Determine the (X, Y) coordinate at the center of the cell enclosing the given text.  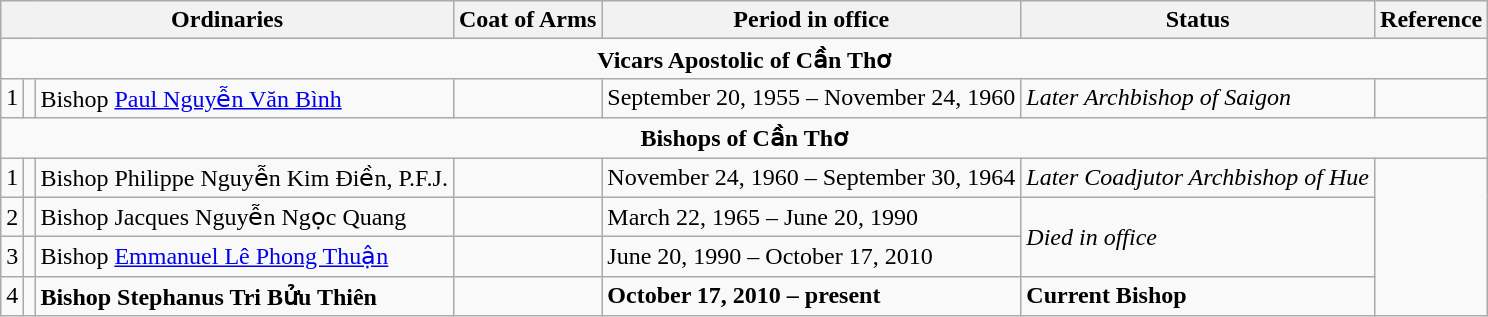
Bishops of Cần Thơ (744, 138)
Bishop Emmanuel Lê Phong Thuận (244, 257)
Status (1198, 20)
Period in office (812, 20)
Reference (1432, 20)
Bishop Jacques Nguyễn Ngọc Quang (244, 217)
Coat of Arms (527, 20)
Died in office (1198, 236)
Later Coadjutor Archbishop of Hue (1198, 178)
October 17, 2010 – present (812, 296)
3 (12, 257)
Later Archbishop of Saigon (1198, 98)
2 (12, 217)
March 22, 1965 – June 20, 1990 (812, 217)
Bishop Philippe Nguyễn Kim Ðiền, P.F.J. (244, 178)
September 20, 1955 – November 24, 1960 (812, 98)
June 20, 1990 – October 17, 2010 (812, 257)
Vicars Apostolic of Cần Thơ (744, 59)
November 24, 1960 – September 30, 1964 (812, 178)
Current Bishop (1198, 296)
Ordinaries (228, 20)
Bishop Paul Nguyễn Văn Bình (244, 98)
Bishop Stephanus Tri Bửu Thiên (244, 296)
4 (12, 296)
